Detect which cell encompasses the target text, then output its (x, y) center coordinate. 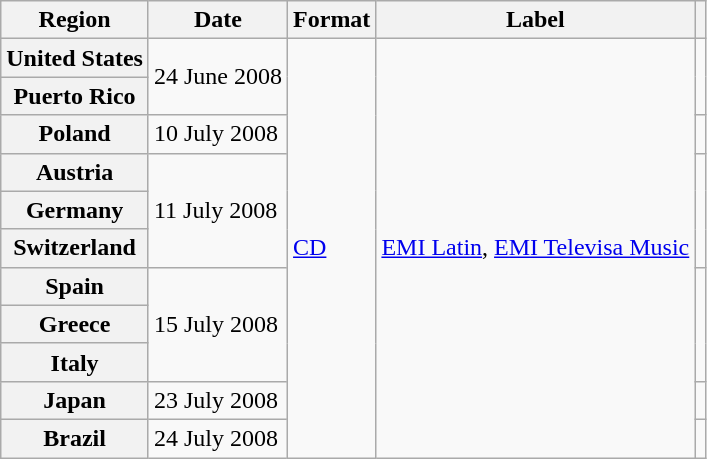
Puerto Rico (75, 96)
Label (536, 20)
Germany (75, 210)
10 July 2008 (218, 134)
Japan (75, 400)
24 July 2008 (218, 438)
Brazil (75, 438)
11 July 2008 (218, 210)
Poland (75, 134)
24 June 2008 (218, 77)
CD (332, 248)
Greece (75, 324)
Region (75, 20)
Date (218, 20)
23 July 2008 (218, 400)
Italy (75, 362)
Format (332, 20)
United States (75, 58)
Spain (75, 286)
Switzerland (75, 248)
EMI Latin, EMI Televisa Music (536, 248)
Austria (75, 172)
15 July 2008 (218, 324)
